Detect which cell encompasses the target text, then output its (x, y) center coordinate. 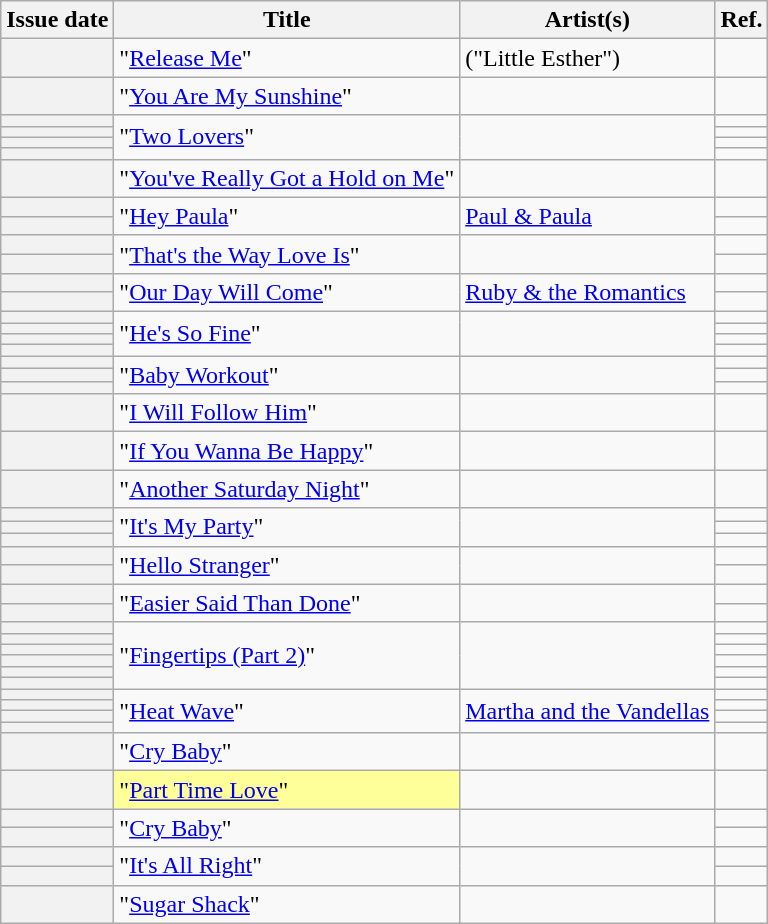
"You've Really Got a Hold on Me" (287, 178)
"Release Me" (287, 58)
Title (287, 20)
"I Will Follow Him" (287, 413)
"That's the Way Love Is" (287, 254)
Paul & Paula (588, 216)
"Our Day Will Come" (287, 292)
"Sugar Shack" (287, 904)
Ref. (742, 20)
"You Are My Sunshine" (287, 96)
"He's So Fine" (287, 333)
Artist(s) (588, 20)
Ruby & the Romantics (588, 292)
"Baby Workout" (287, 375)
"Another Saturday Night" (287, 489)
"Two Lovers" (287, 137)
"Easier Said Than Done" (287, 603)
"If You Wanna Be Happy" (287, 451)
Martha and the Vandellas (588, 710)
"It's My Party" (287, 527)
"Part Time Love" (287, 790)
"Hello Stranger" (287, 565)
"Heat Wave" (287, 710)
"Hey Paula" (287, 216)
("Little Esther") (588, 58)
"It's All Right" (287, 866)
"Fingertips (Part 2)" (287, 655)
Issue date (58, 20)
